Return the [x, y] coordinate for the center point of the cell that contains the specified text.  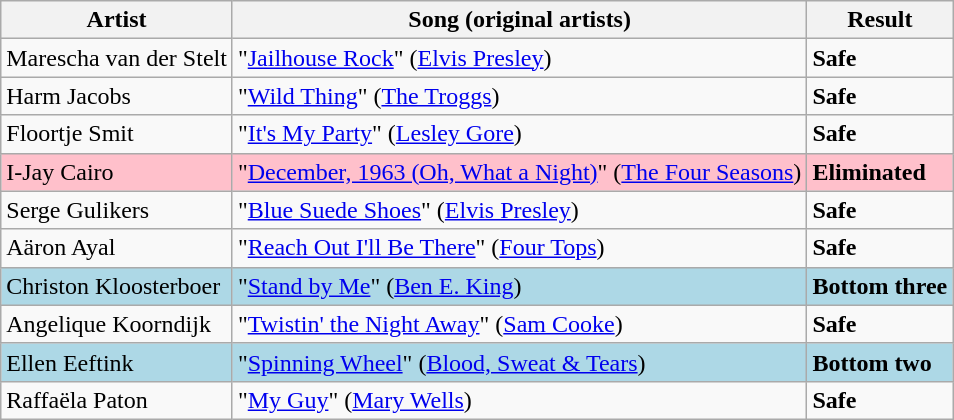
"Wild Thing" (The Troggs) [519, 96]
"Twistin' the Night Away" (Sam Cooke) [519, 324]
Bottom three [880, 286]
Bottom two [880, 362]
Harm Jacobs [117, 96]
"Stand by Me" (Ben E. King) [519, 286]
Floortje Smit [117, 134]
"My Guy" (Mary Wells) [519, 400]
"It's My Party" (Lesley Gore) [519, 134]
Ellen Eeftink [117, 362]
Angelique Koorndijk [117, 324]
Marescha van der Stelt [117, 58]
"Spinning Wheel" (Blood, Sweat & Tears) [519, 362]
Artist [117, 20]
"Jailhouse Rock" (Elvis Presley) [519, 58]
Raffaëla Paton [117, 400]
Eliminated [880, 172]
Aäron Ayal [117, 248]
I-Jay Cairo [117, 172]
Result [880, 20]
"Blue Suede Shoes" (Elvis Presley) [519, 210]
"Reach Out I'll Be There" (Four Tops) [519, 248]
Song (original artists) [519, 20]
Serge Gulikers [117, 210]
Christon Kloosterboer [117, 286]
"December, 1963 (Oh, What a Night)" (The Four Seasons) [519, 172]
